Identify which cell holds the provided text, then report its [x, y] central coordinate. 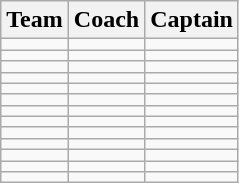
Team [35, 20]
Coach [106, 20]
Captain [192, 20]
